For the text-containing cell, return its midpoint in [X, Y] coordinate format. 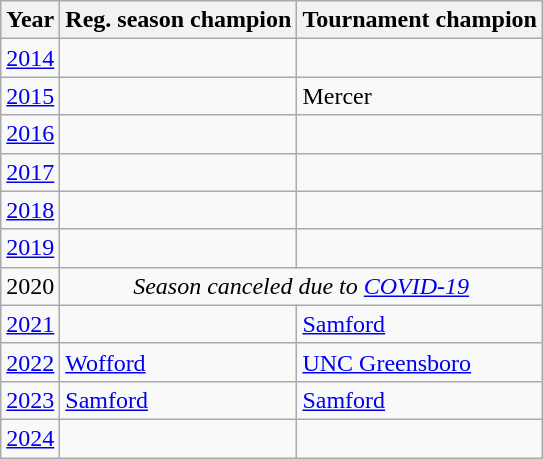
UNC Greensboro [420, 362]
2021 [30, 324]
Wofford [178, 362]
Tournament champion [420, 20]
2023 [30, 400]
Reg. season champion [178, 20]
Mercer [420, 96]
2016 [30, 134]
Year [30, 20]
2020 [30, 286]
2017 [30, 172]
2014 [30, 58]
Season canceled due to COVID-19 [302, 286]
2019 [30, 248]
2018 [30, 210]
2024 [30, 438]
2022 [30, 362]
2015 [30, 96]
